Pinpoint the cell where the given text exists, returning its [x, y] midpoint coordinate. 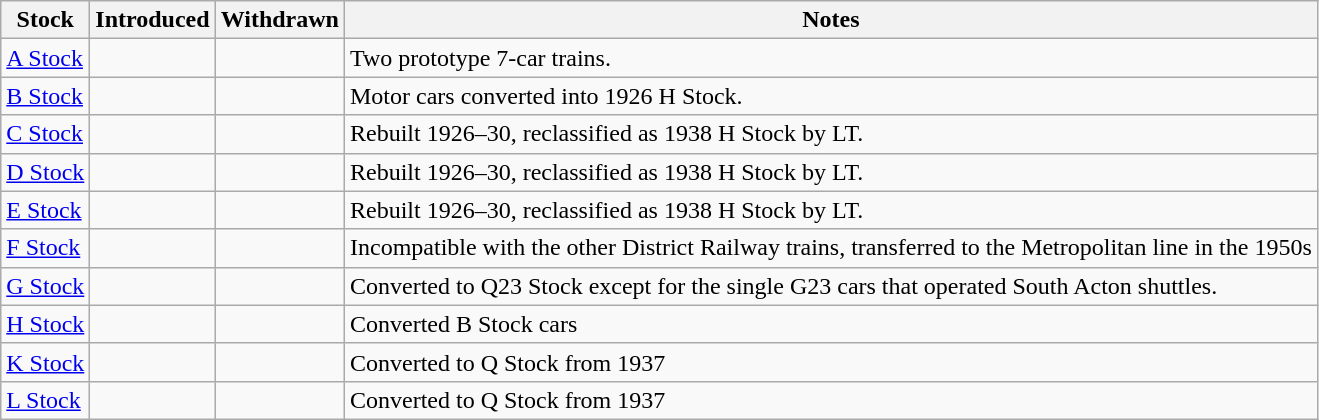
Converted B Stock cars [830, 324]
Incompatible with the other District Railway trains, transferred to the Metropolitan line in the 1950s [830, 248]
Motor cars converted into 1926 H Stock. [830, 96]
L Stock [46, 400]
A Stock [46, 58]
C Stock [46, 134]
E Stock [46, 210]
F Stock [46, 248]
Converted to Q23 Stock except for the single G23 cars that operated South Acton shuttles. [830, 286]
Two prototype 7-car trains. [830, 58]
G Stock [46, 286]
Withdrawn [280, 20]
D Stock [46, 172]
B Stock [46, 96]
K Stock [46, 362]
Introduced [152, 20]
Notes [830, 20]
H Stock [46, 324]
Stock [46, 20]
